Extract the [X, Y] coordinate from the center of the cell holding the provided text.  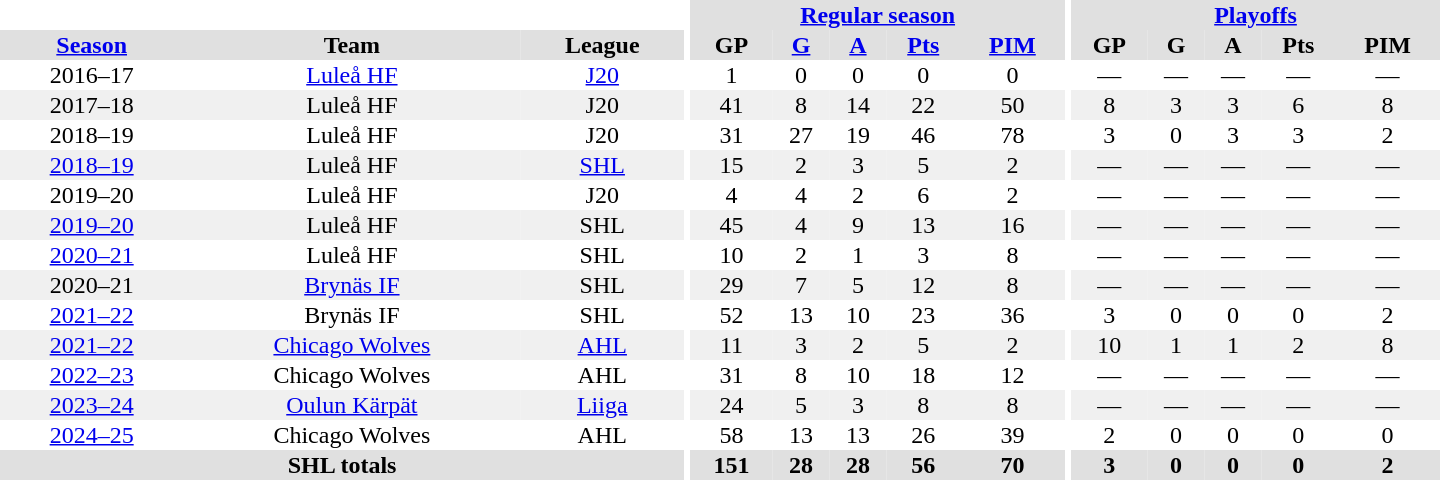
39 [1012, 435]
14 [858, 105]
78 [1012, 135]
26 [923, 435]
24 [731, 405]
11 [731, 345]
2022–23 [92, 375]
League [602, 45]
Oulun Kärpät [352, 405]
29 [731, 285]
Liiga [602, 405]
23 [923, 315]
Season [92, 45]
15 [731, 165]
27 [802, 135]
18 [923, 375]
SHL totals [342, 465]
9 [858, 225]
2016–17 [92, 75]
Team [352, 45]
Playoffs [1256, 15]
45 [731, 225]
58 [731, 435]
52 [731, 315]
2023–24 [92, 405]
56 [923, 465]
46 [923, 135]
41 [731, 105]
16 [1012, 225]
7 [802, 285]
19 [858, 135]
Regular season [877, 15]
50 [1012, 105]
2017–18 [92, 105]
151 [731, 465]
22 [923, 105]
2024–25 [92, 435]
70 [1012, 465]
36 [1012, 315]
